Find where the given text appears and provide that cell's center as [X, Y] coordinate. 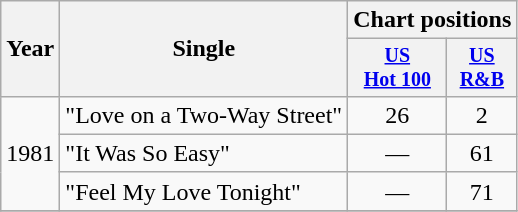
Chart positions [432, 20]
USHot 100 [398, 68]
USR&B [482, 68]
"It Was So Easy" [204, 153]
"Feel My Love Tonight" [204, 191]
2 [482, 115]
61 [482, 153]
1981 [30, 153]
Year [30, 49]
71 [482, 191]
Single [204, 49]
"Love on a Two-Way Street" [204, 115]
26 [398, 115]
